Extract the [x, y] coordinate from the center of the cell holding the provided text.  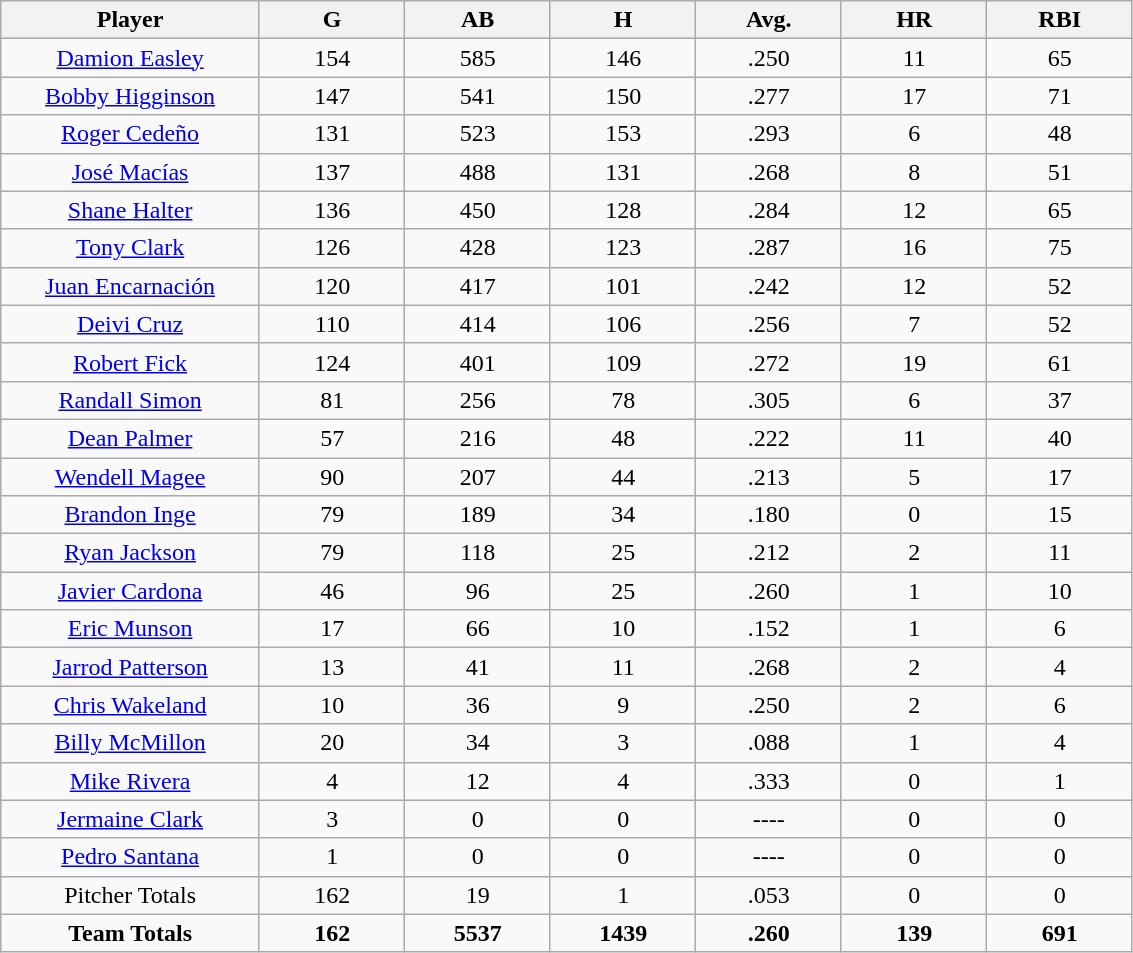
110 [332, 324]
256 [478, 400]
.213 [769, 477]
Pedro Santana [130, 857]
428 [478, 248]
.333 [769, 781]
691 [1060, 933]
Juan Encarnación [130, 286]
Jermaine Clark [130, 819]
Damion Easley [130, 58]
.277 [769, 96]
488 [478, 172]
153 [623, 134]
96 [478, 591]
Eric Munson [130, 629]
585 [478, 58]
Randall Simon [130, 400]
.222 [769, 438]
.088 [769, 743]
Dean Palmer [130, 438]
Player [130, 20]
9 [623, 705]
.180 [769, 515]
.272 [769, 362]
Avg. [769, 20]
417 [478, 286]
.284 [769, 210]
106 [623, 324]
41 [478, 667]
90 [332, 477]
Bobby Higginson [130, 96]
.293 [769, 134]
Ryan Jackson [130, 553]
Brandon Inge [130, 515]
541 [478, 96]
46 [332, 591]
147 [332, 96]
146 [623, 58]
.287 [769, 248]
123 [623, 248]
Robert Fick [130, 362]
G [332, 20]
.242 [769, 286]
5 [914, 477]
118 [478, 553]
Shane Halter [130, 210]
Jarrod Patterson [130, 667]
Wendell Magee [130, 477]
401 [478, 362]
75 [1060, 248]
15 [1060, 515]
7 [914, 324]
.053 [769, 895]
523 [478, 134]
216 [478, 438]
78 [623, 400]
RBI [1060, 20]
81 [332, 400]
71 [1060, 96]
137 [332, 172]
207 [478, 477]
José Macías [130, 172]
16 [914, 248]
.256 [769, 324]
Roger Cedeño [130, 134]
5537 [478, 933]
450 [478, 210]
101 [623, 286]
150 [623, 96]
61 [1060, 362]
HR [914, 20]
124 [332, 362]
139 [914, 933]
189 [478, 515]
Deivi Cruz [130, 324]
Tony Clark [130, 248]
126 [332, 248]
128 [623, 210]
36 [478, 705]
414 [478, 324]
8 [914, 172]
109 [623, 362]
40 [1060, 438]
66 [478, 629]
Mike Rivera [130, 781]
20 [332, 743]
120 [332, 286]
136 [332, 210]
Chris Wakeland [130, 705]
.212 [769, 553]
Billy McMillon [130, 743]
44 [623, 477]
Javier Cardona [130, 591]
37 [1060, 400]
154 [332, 58]
.152 [769, 629]
57 [332, 438]
13 [332, 667]
.305 [769, 400]
Team Totals [130, 933]
H [623, 20]
Pitcher Totals [130, 895]
AB [478, 20]
1439 [623, 933]
51 [1060, 172]
